Scan for the cell matching the given text and deliver its (X, Y) coordinate at center. 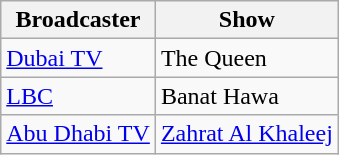
Show (246, 20)
Abu Dhabi TV (78, 134)
The Queen (246, 58)
Broadcaster (78, 20)
Dubai TV (78, 58)
Banat Hawa (246, 96)
Zahrat Al Khaleej (246, 134)
LBC (78, 96)
